Find where the given text appears and provide that cell's center as [X, Y] coordinate. 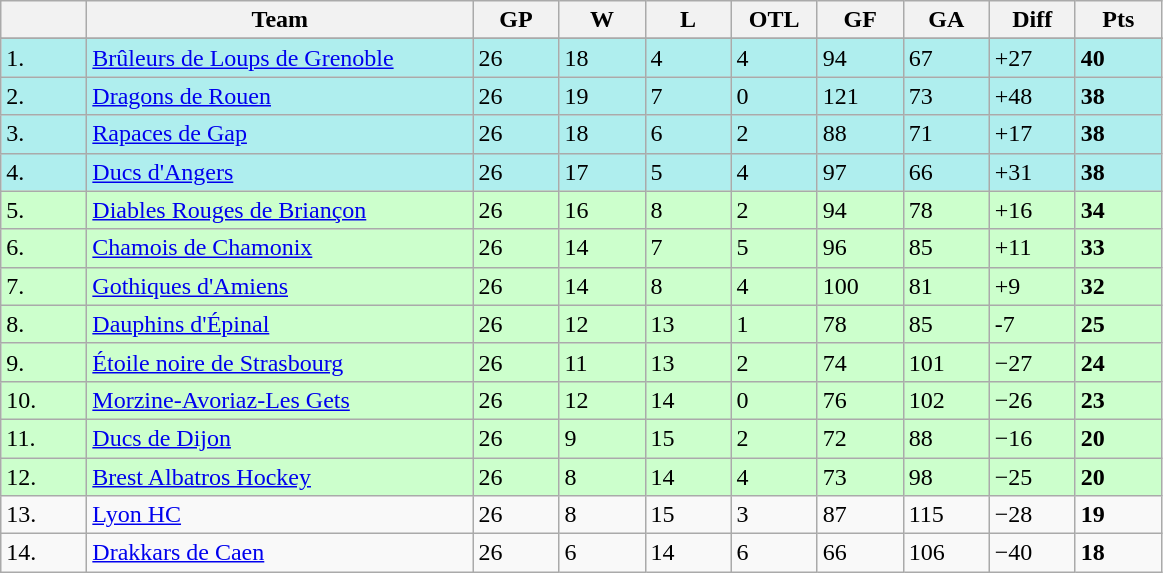
GF [860, 20]
−40 [1032, 553]
33 [1118, 248]
7. [44, 286]
1. [44, 58]
−16 [1032, 438]
Pts [1118, 20]
81 [946, 286]
Ducs de Dijon [280, 438]
9 [602, 438]
Brest Albatros Hockey [280, 477]
Morzine-Avoriaz-Les Gets [280, 400]
Diables Rouges de Briançon [280, 210]
Gothiques d'Amiens [280, 286]
Rapaces de Gap [280, 134]
+9 [1032, 286]
98 [946, 477]
11. [44, 438]
+16 [1032, 210]
9. [44, 362]
25 [1118, 324]
1 [774, 324]
11 [602, 362]
Ducs d'Angers [280, 172]
115 [946, 515]
Team [280, 20]
12. [44, 477]
Brûleurs de Loups de Grenoble [280, 58]
8. [44, 324]
67 [946, 58]
4. [44, 172]
5. [44, 210]
−26 [1032, 400]
16 [602, 210]
32 [1118, 286]
40 [1118, 58]
101 [946, 362]
+17 [1032, 134]
13. [44, 515]
102 [946, 400]
L [688, 20]
6. [44, 248]
74 [860, 362]
121 [860, 96]
76 [860, 400]
Dragons de Rouen [280, 96]
−28 [1032, 515]
−27 [1032, 362]
+48 [1032, 96]
71 [946, 134]
+27 [1032, 58]
97 [860, 172]
Chamois de Chamonix [280, 248]
10. [44, 400]
3. [44, 134]
Lyon HC [280, 515]
23 [1118, 400]
GP [516, 20]
-7 [1032, 324]
17 [602, 172]
−25 [1032, 477]
24 [1118, 362]
+11 [1032, 248]
Drakkars de Caen [280, 553]
14. [44, 553]
96 [860, 248]
OTL [774, 20]
GA [946, 20]
Diff [1032, 20]
2. [44, 96]
Dauphins d'Épinal [280, 324]
106 [946, 553]
W [602, 20]
3 [774, 515]
Étoile noire de Strasbourg [280, 362]
+31 [1032, 172]
100 [860, 286]
34 [1118, 210]
72 [860, 438]
87 [860, 515]
